Return [x, y] of the center of cell containing provided text 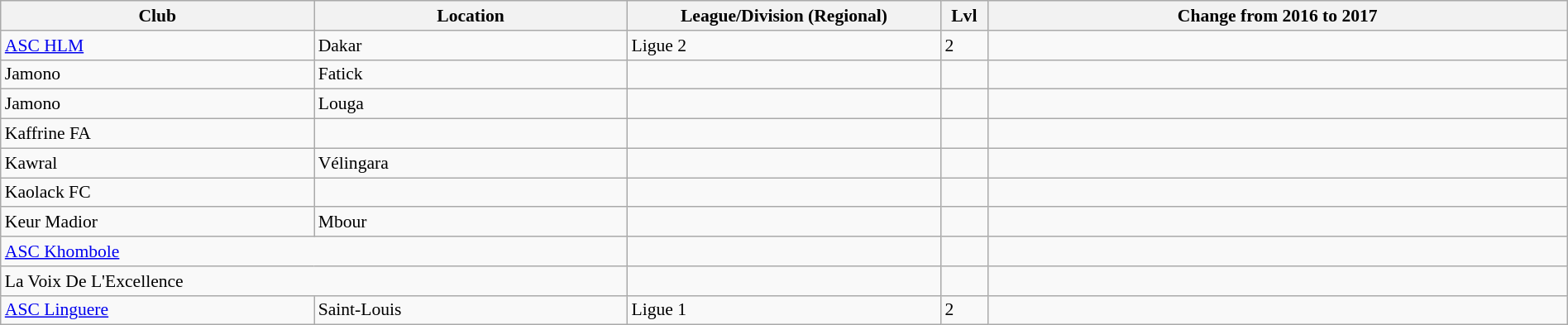
Location [471, 16]
Kaolack FC [157, 193]
Vélingara [471, 163]
Change from 2016 to 2017 [1277, 16]
Lvl [964, 16]
Fatick [471, 74]
ASC Linguere [157, 310]
Ligue 2 [784, 45]
Ligue 1 [784, 310]
Kaffrine FA [157, 134]
Keur Madior [157, 222]
Louga [471, 104]
ASC HLM [157, 45]
Club [157, 16]
Mbour [471, 222]
Saint-Louis [471, 310]
ASC Khombole [314, 251]
Dakar [471, 45]
La Voix De L'Excellence [314, 281]
Kawral [157, 163]
League/Division (Regional) [784, 16]
